Detect which cell encompasses the target text, then output its [x, y] center coordinate. 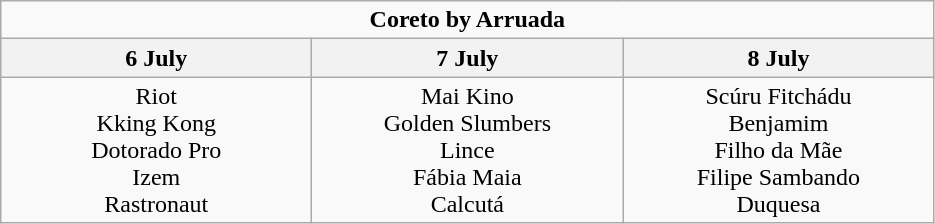
6 July [156, 58]
Scúru FitcháduBenjamimFilho da MãeFilipe SambandoDuquesa [778, 150]
Mai KinoGolden SlumbersLinceFábia MaiaCalcutá [468, 150]
7 July [468, 58]
Coreto by Arruada [468, 20]
8 July [778, 58]
RiotKking KongDotorado ProIzemRastronaut [156, 150]
